Extract the (X, Y) coordinate from the center of the cell holding the provided text.  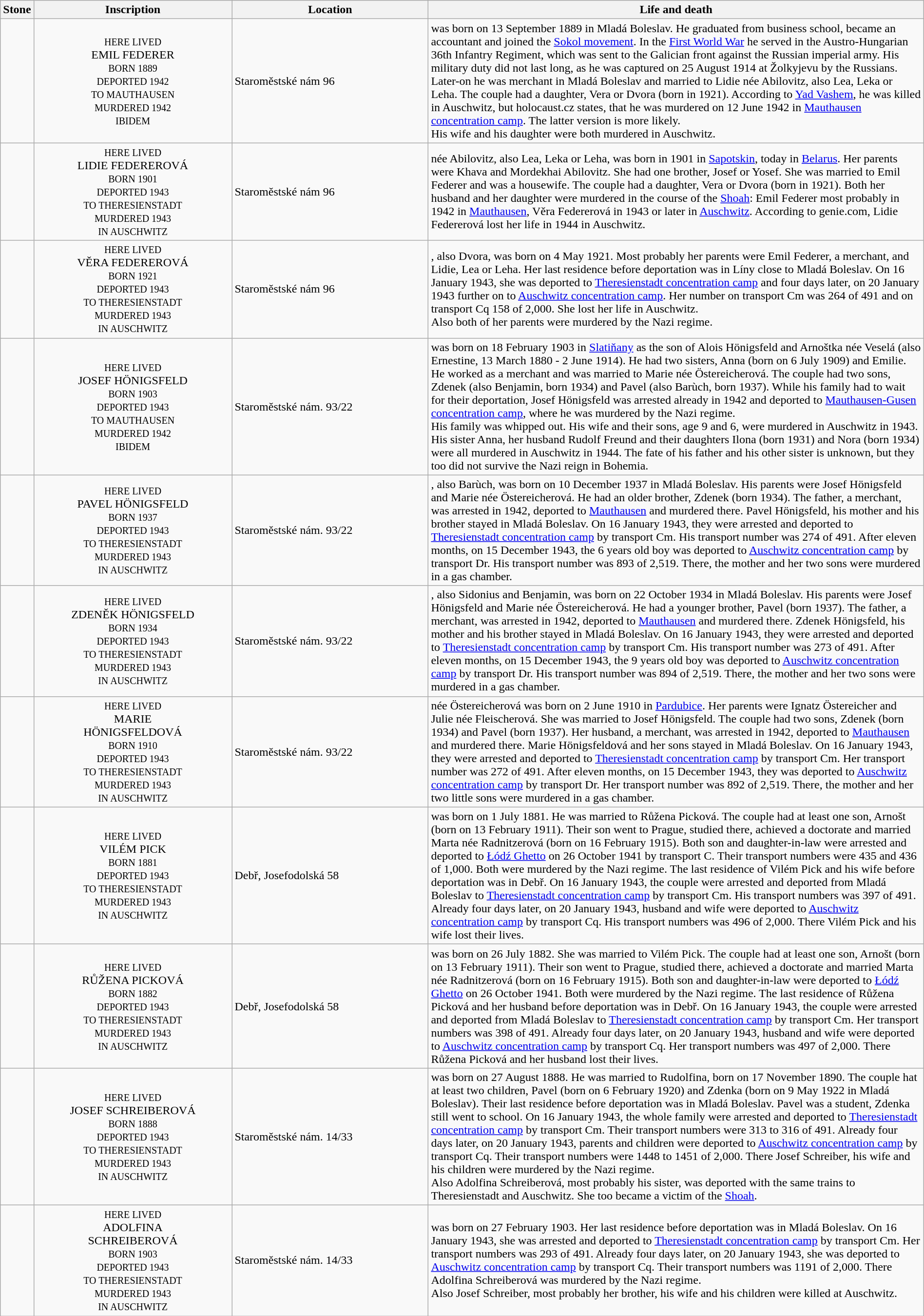
HERE LIVEDVĚRA FEDEREROVÁBORN 1921DEPORTED 1943TO THERESIENSTADTMURDERED 1943IN AUSCHWITZ (133, 289)
HERE LIVEDADOLFINASCHREIBEROVÁBORN 1903DEPORTED 1943TO THERESIENSTADTMURDERED 1943IN AUSCHWITZ (133, 1260)
HERE LIVEDEMIL FEDERERBORN 1889DEPORTED 1942TO MAUTHAUSENMURDERED 1942IBIDEM (133, 81)
Inscription (133, 10)
HERE LIVEDLIDIE FEDEREROVÁBORN 1901DEPORTED 1943TO THERESIENSTADTMURDERED 1943IN AUSCHWITZ (133, 192)
HERE LIVEDMARIEHÖNIGSFELDOVÁBORN 1910DEPORTED 1943TO THERESIENSTADTMURDERED 1943IN AUSCHWITZ (133, 752)
HERE LIVEDPAVEL HÖNIGSFELDBORN 1937DEPORTED 1943TO THERESIENSTADTMURDERED 1943IN AUSCHWITZ (133, 530)
HERE LIVEDVILÉM PICKBORN 1881DEPORTED 1943TO THERESIENSTADTMURDERED 1943IN AUSCHWITZ (133, 876)
Stone (17, 10)
HERE LIVEDJOSEF HÖNIGSFELDBORN 1903DEPORTED 1943TO MAUTHAUSENMURDERED 1942IBIDEM (133, 407)
HERE LIVEDJOSEF SCHREIBEROVÁBORN 1888DEPORTED 1943TO THERESIENSTADTMURDERED 1943IN AUSCHWITZ (133, 1136)
Location (330, 10)
HERE LIVEDZDENĚK HÖNIGSFELDBORN 1934DEPORTED 1943TO THERESIENSTADTMURDERED 1943IN AUSCHWITZ (133, 641)
HERE LIVEDRŮŽENA PICKOVÁBORN 1882DEPORTED 1943TO THERESIENSTADTMURDERED 1943IN AUSCHWITZ (133, 1006)
Life and death (676, 10)
